Return the [x, y] coordinate for the center point of the cell that contains the specified text.  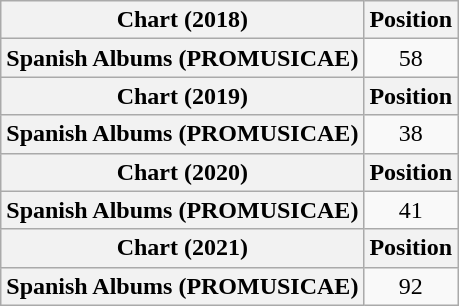
92 [411, 286]
Chart (2019) [182, 96]
38 [411, 134]
41 [411, 210]
Chart (2020) [182, 172]
Chart (2018) [182, 20]
Chart (2021) [182, 248]
58 [411, 58]
